Find where the given text appears and provide that cell's center as (X, Y) coordinate. 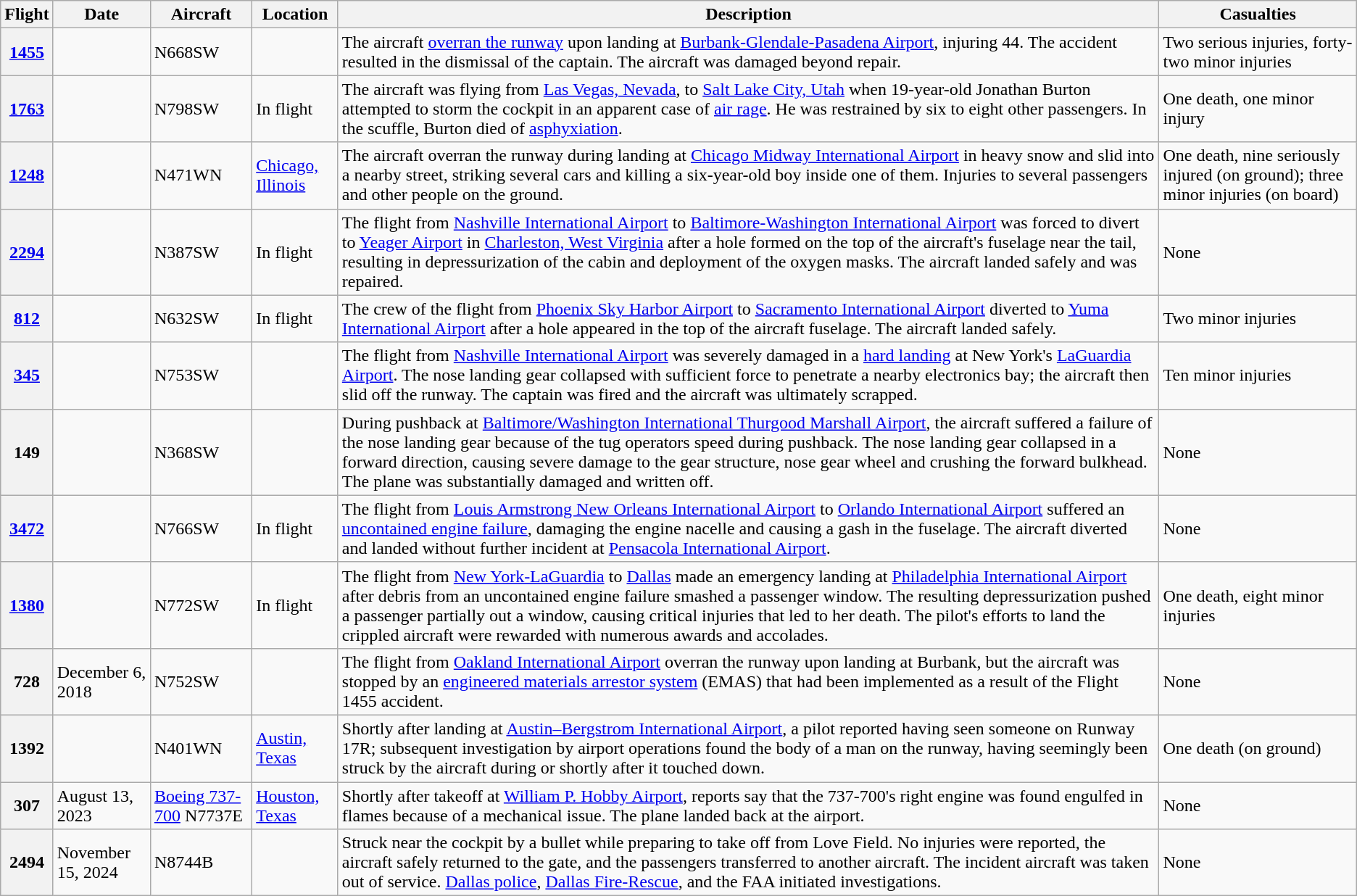
812 (27, 319)
Boeing 737-700 N7737E (201, 805)
149 (27, 452)
N668SW (201, 52)
Two serious injuries, forty-two minor injuries (1258, 52)
Description (748, 14)
307 (27, 805)
Location (296, 14)
1763 (27, 109)
Aircraft (201, 14)
3472 (27, 528)
One death, eight minor injuries (1258, 605)
N401WN (201, 748)
August 13, 2023 (101, 805)
One death, nine seriously injured (on ground); three minor injuries (on board) (1258, 175)
One death (on ground) (1258, 748)
N798SW (201, 109)
N387SW (201, 252)
N368SW (201, 452)
Austin, Texas (296, 748)
Houston, Texas (296, 805)
N772SW (201, 605)
One death, one minor injury (1258, 109)
728 (27, 681)
345 (27, 376)
December 6, 2018 (101, 681)
N752SW (201, 681)
2294 (27, 252)
N753SW (201, 376)
1248 (27, 175)
Flight (27, 14)
1455 (27, 52)
N632SW (201, 319)
N471WN (201, 175)
Casualties (1258, 14)
1380 (27, 605)
1392 (27, 748)
Two minor injuries (1258, 319)
November 15, 2024 (101, 863)
Chicago, Illinois (296, 175)
2494 (27, 863)
Ten minor injuries (1258, 376)
N766SW (201, 528)
Date (101, 14)
N8744B (201, 863)
